Capture the cell that displays the provided text and extract its [x, y] central coordinate. 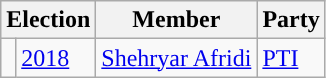
PTI [291, 58]
Member [176, 20]
2018 [56, 58]
Shehryar Afridi [176, 58]
Party [291, 20]
Election [48, 20]
